Output the [x, y] coordinate of the center of the cell containing the given text.  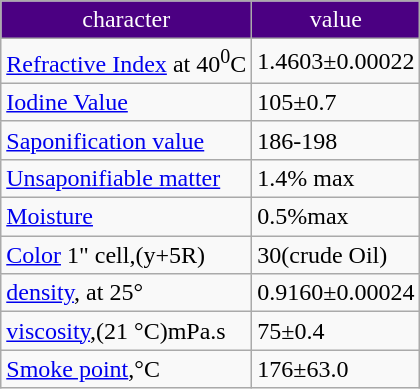
30(crude Oil) [336, 255]
density, at 25° [126, 293]
Refractive Index at 400C [126, 62]
75±0.4 [336, 331]
Smoke point,°C [126, 369]
0.5%max [336, 217]
1.4603±0.00022 [336, 62]
0.9160±0.00024 [336, 293]
Saponification value [126, 140]
Unsaponifiable matter [126, 178]
Color 1" cell,(y+5R) [126, 255]
105±0.7 [336, 102]
1.4% max [336, 178]
viscosity,(21 °C)mPa.s [126, 331]
176±63.0 [336, 369]
Moisture [126, 217]
186-198 [336, 140]
character [126, 20]
Iodine Value [126, 102]
value [336, 20]
